Capture the cell that displays the provided text and extract its [x, y] central coordinate. 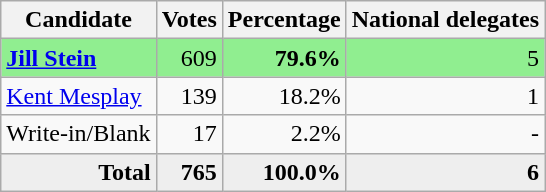
139 [189, 96]
2.2% [284, 134]
Total [78, 172]
100.0% [284, 172]
Write-in/Blank [78, 134]
18.2% [284, 96]
Candidate [78, 20]
1 [445, 96]
6 [445, 172]
Votes [189, 20]
Percentage [284, 20]
Kent Mesplay [78, 96]
5 [445, 58]
- [445, 134]
Jill Stein [78, 58]
79.6% [284, 58]
609 [189, 58]
17 [189, 134]
765 [189, 172]
National delegates [445, 20]
